Provide the (x, y) coordinate of the cell's center where the given text is located.  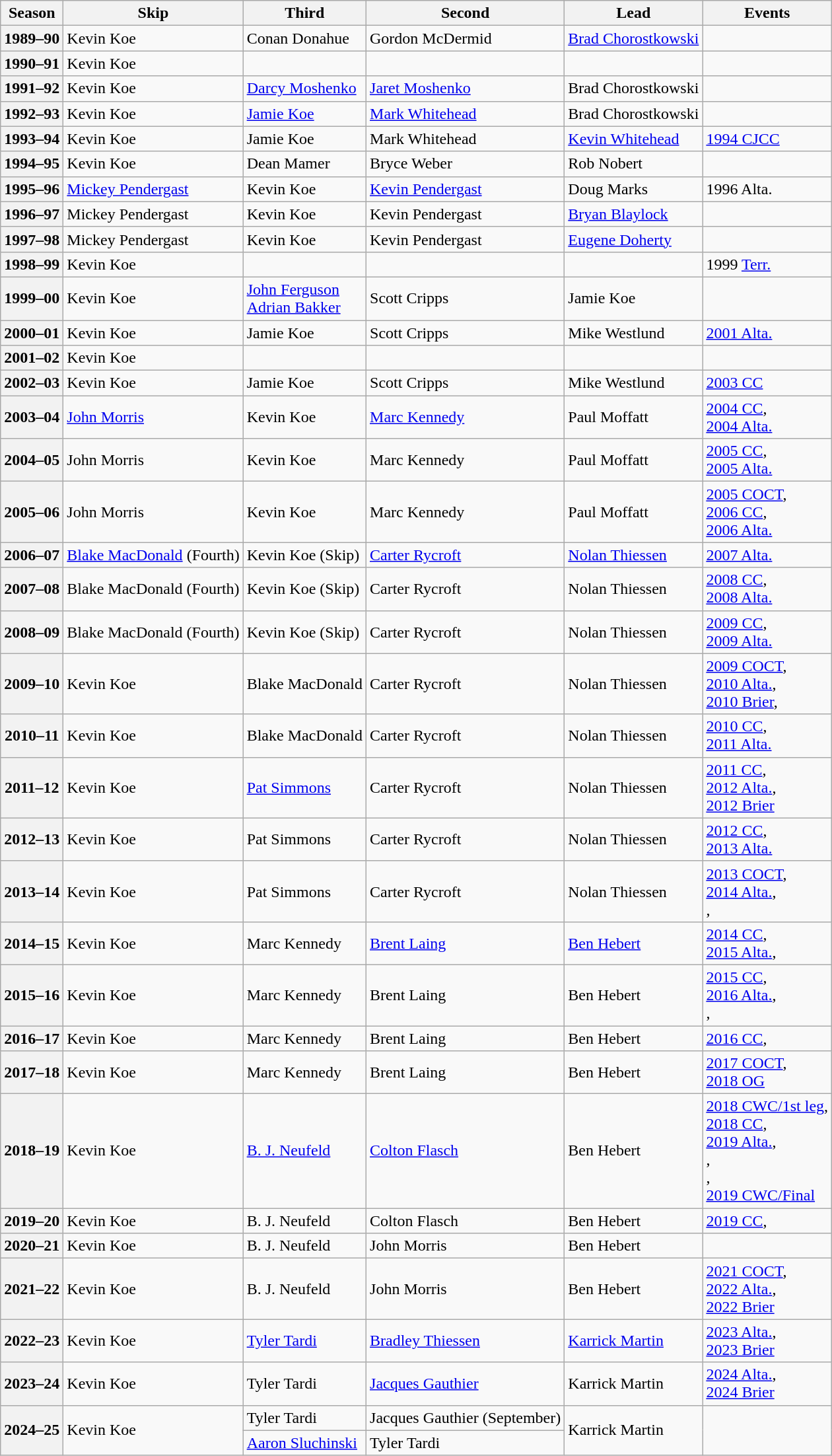
2019 CC, (767, 1221)
2014 CC,2015 Alta., (767, 943)
2019–20 (32, 1221)
2017 COCT,2018 OG (767, 1073)
2003 CC (767, 383)
2009–10 (32, 684)
2008 CC,2008 Alta. (767, 589)
Jacques Gauthier (466, 1383)
2007–08 (32, 589)
2016 CC, (767, 1038)
Dean Mamer (304, 164)
2015 CC,2016 Alta.,, (767, 995)
2009 CC,2009 Alta. (767, 632)
Gordon McDermid (466, 38)
2013 COCT,2014 Alta.,, (767, 891)
1999–00 (32, 299)
2011 CC,2012 Alta.,2012 Brier (767, 787)
1997–98 (32, 239)
Bradley Thiessen (466, 1341)
2014–15 (32, 943)
2001 Alta. (767, 332)
Rob Nobert (634, 164)
2007 Alta. (767, 555)
Events (767, 13)
1998–99 (32, 264)
2018 CWC/1st leg,2018 CC,2019 Alta.,,,2019 CWC/Final (767, 1151)
1995–96 (32, 189)
2024–25 (32, 1430)
Bryce Weber (466, 164)
2000–01 (32, 332)
2021–22 (32, 1289)
John Ferguson Adrian Bakker (304, 299)
Third (304, 13)
2023 Alta., 2023 Brier (767, 1341)
Skip (153, 13)
1994 CJCC (767, 139)
2004 CC,2004 Alta. (767, 418)
2016–17 (32, 1038)
2024 Alta., 2024 Brier (767, 1383)
1996–97 (32, 214)
Aaron Sluchinski (304, 1443)
1992–93 (32, 114)
Eugene Doherty (634, 239)
Season (32, 13)
Lead (634, 13)
2020–21 (32, 1246)
2001–02 (32, 358)
2010 CC,2011 Alta. (767, 736)
1999 Terr. (767, 264)
2008–09 (32, 632)
2005 COCT,2006 CC,2006 Alta. (767, 512)
2023–24 (32, 1383)
2022–23 (32, 1341)
Kevin Whitehead (634, 139)
1993–94 (32, 139)
2005 CC,2005 Alta. (767, 460)
2013–14 (32, 891)
Darcy Moshenko (304, 89)
2003–04 (32, 418)
2006–07 (32, 555)
1994–95 (32, 164)
2009 COCT,2010 Alta.,2010 Brier, (767, 684)
1990–91 (32, 63)
2018–19 (32, 1151)
Jaret Moshenko (466, 89)
Bryan Blaylock (634, 214)
Conan Donahue (304, 38)
2012 CC,2013 Alta. (767, 839)
Jacques Gauthier (September) (466, 1418)
1991–92 (32, 89)
Second (466, 13)
1989–90 (32, 38)
2012–13 (32, 839)
2021 COCT, 2022 Alta., 2022 Brier (767, 1289)
2002–03 (32, 383)
2017–18 (32, 1073)
2011–12 (32, 787)
2015–16 (32, 995)
2010–11 (32, 736)
1996 Alta. (767, 189)
Doug Marks (634, 189)
2004–05 (32, 460)
2005–06 (32, 512)
